Locate the cell with the specified text and output its (x, y) center coordinate. 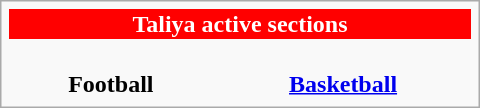
Football (110, 70)
Basketball (342, 70)
Taliya active sections (240, 24)
